Find where the given text appears and provide that cell's center as (x, y) coordinate. 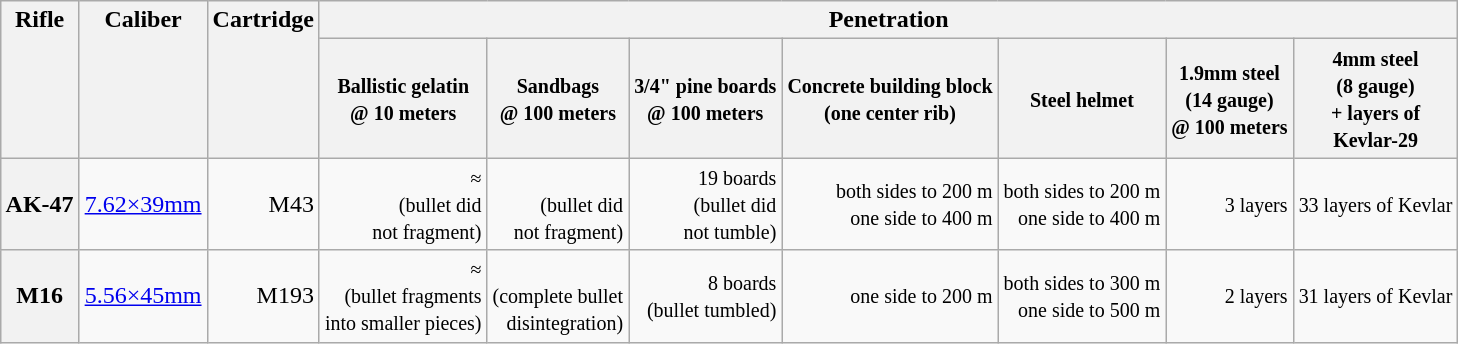
3 layers (1230, 204)
M16 (40, 296)
5.56×45mm (143, 296)
Cartridge (263, 80)
4mm steel(8 gauge)+ layers ofKevlar-29 (1376, 98)
33 layers of Kevlar (1376, 204)
M43 (263, 204)
19 boards(bullet didnot tumble) (706, 204)
≈(bullet fragmentsinto smaller pieces) (403, 296)
Ballistic gelatin@ 10 meters (403, 98)
7.62×39mm (143, 204)
(complete bulletdisintegration) (558, 296)
Penetration (888, 20)
both sides to 300 mone side to 500 m (1082, 296)
AK-47 (40, 204)
Steel helmet (1082, 98)
one side to 200 m (890, 296)
3/4" pine boards@ 100 meters (706, 98)
(bullet didnot fragment) (558, 204)
Rifle (40, 80)
M193 (263, 296)
Sandbags@ 100 meters (558, 98)
1.9mm steel(14 gauge)@ 100 meters (1230, 98)
Caliber (143, 80)
2 layers (1230, 296)
Concrete building block(one center rib) (890, 98)
31 layers of Kevlar (1376, 296)
8 boards(bullet tumbled) (706, 296)
≈(bullet didnot fragment) (403, 204)
